Detect which cell encompasses the target text, then output its [X, Y] center coordinate. 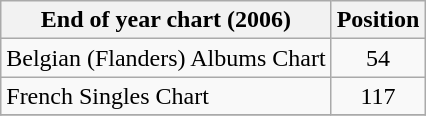
117 [378, 96]
Position [378, 20]
End of year chart (2006) [166, 20]
Belgian (Flanders) Albums Chart [166, 58]
54 [378, 58]
French Singles Chart [166, 96]
